Identify which cell holds the provided text, then report its [x, y] central coordinate. 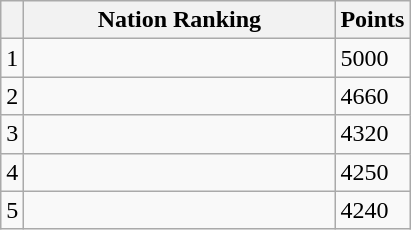
5000 [372, 58]
Points [372, 20]
4250 [372, 172]
2 [12, 96]
Nation Ranking [180, 20]
4660 [372, 96]
3 [12, 134]
4240 [372, 210]
4 [12, 172]
5 [12, 210]
1 [12, 58]
4320 [372, 134]
